Determine the [x, y] coordinate at the center of the cell enclosing the given text.  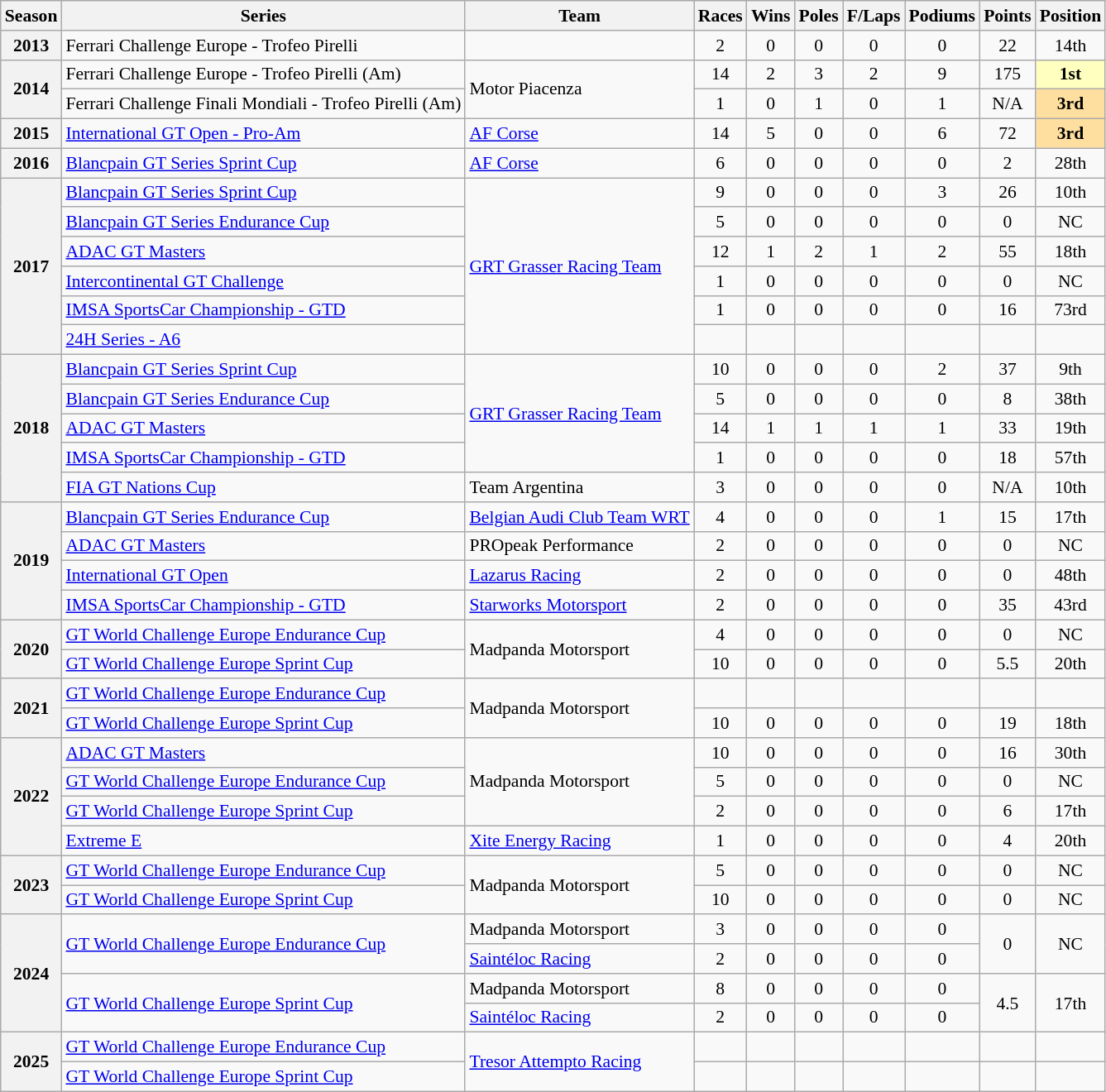
2020 [31, 649]
Starworks Motorsport [579, 606]
Ferrari Challenge Finali Mondiali - Trofeo Pirelli (Am) [263, 104]
Lazarus Racing [579, 576]
Ferrari Challenge Europe - Trofeo Pirelli [263, 45]
FIA GT Nations Cup [263, 487]
Series [263, 16]
2016 [31, 163]
Intercontinental GT Challenge [263, 281]
28th [1070, 163]
2024 [31, 974]
1st [1070, 74]
43rd [1070, 606]
Poles [819, 16]
30th [1070, 753]
37 [1008, 370]
2015 [31, 134]
15 [1008, 517]
International GT Open [263, 576]
14th [1070, 45]
Position [1070, 16]
Belgian Audi Club Team WRT [579, 517]
2021 [31, 708]
2017 [31, 266]
2022 [31, 797]
55 [1008, 251]
48th [1070, 576]
57th [1070, 458]
19th [1070, 429]
5.5 [1008, 664]
22 [1008, 45]
2014 [31, 89]
Season [31, 16]
Ferrari Challenge Europe - Trofeo Pirelli (Am) [263, 74]
International GT Open - Pro-Am [263, 134]
Team Argentina [579, 487]
Points [1008, 16]
2023 [31, 885]
Wins [771, 16]
24H Series - A6 [263, 340]
2018 [31, 429]
Motor Piacenza [579, 89]
18 [1008, 458]
175 [1008, 74]
Tresor Attempto Racing [579, 1062]
Team [579, 16]
26 [1008, 193]
33 [1008, 429]
Races [721, 16]
12 [721, 251]
F/Laps [874, 16]
9th [1070, 370]
35 [1008, 606]
2013 [31, 45]
Extreme E [263, 841]
72 [1008, 134]
Podiums [943, 16]
19 [1008, 723]
Xite Energy Racing [579, 841]
2019 [31, 561]
4.5 [1008, 1003]
73rd [1070, 310]
38th [1070, 399]
2025 [31, 1062]
PROpeak Performance [579, 546]
